Determine the [X, Y] coordinate at the center of the cell enclosing the given text.  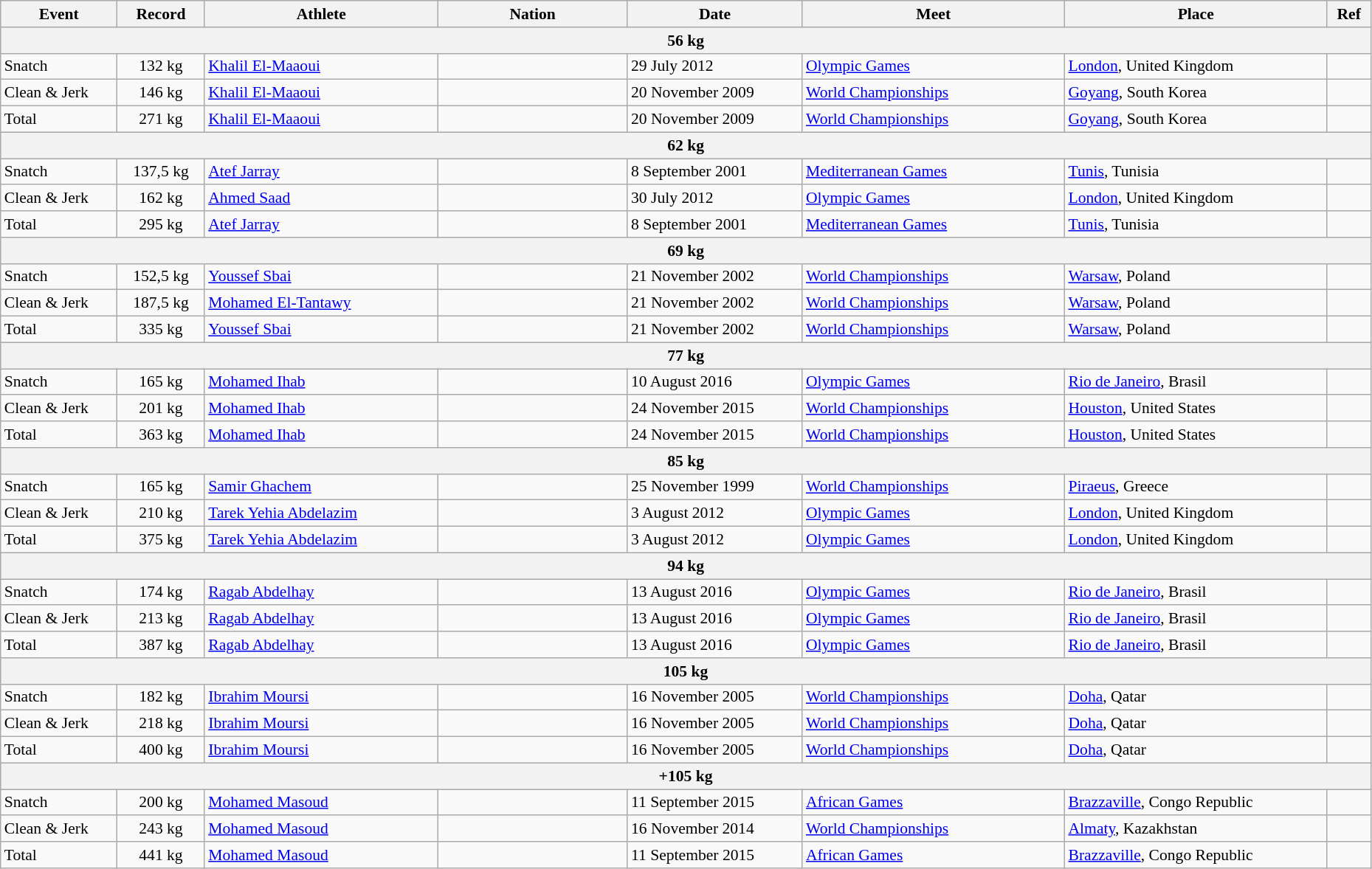
201 kg [161, 409]
363 kg [161, 434]
10 August 2016 [714, 382]
174 kg [161, 592]
441 kg [161, 855]
+105 kg [686, 776]
182 kg [161, 697]
Mohamed El-Tantawy [321, 303]
218 kg [161, 724]
25 November 1999 [714, 487]
Record [161, 14]
Almaty, Kazakhstan [1196, 829]
387 kg [161, 645]
77 kg [686, 356]
30 July 2012 [714, 198]
200 kg [161, 803]
295 kg [161, 224]
187,5 kg [161, 303]
29 July 2012 [714, 66]
137,5 kg [161, 172]
Nation [533, 14]
400 kg [161, 750]
162 kg [161, 198]
146 kg [161, 93]
Event [59, 14]
Date [714, 14]
375 kg [161, 540]
271 kg [161, 120]
Athlete [321, 14]
243 kg [161, 829]
210 kg [161, 513]
Ref [1349, 14]
Ahmed Saad [321, 198]
62 kg [686, 145]
56 kg [686, 41]
Place [1196, 14]
335 kg [161, 330]
105 kg [686, 671]
16 November 2014 [714, 829]
132 kg [161, 66]
94 kg [686, 566]
85 kg [686, 461]
213 kg [161, 619]
Piraeus, Greece [1196, 487]
Samir Ghachem [321, 487]
69 kg [686, 251]
152,5 kg [161, 277]
Meet [934, 14]
